Locate the cell with the specified text and output its [x, y] center coordinate. 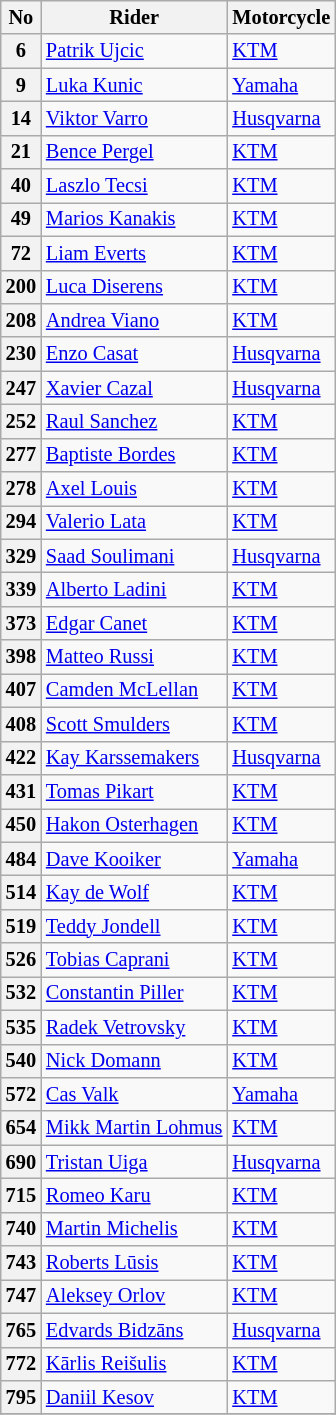
Nick Domann [134, 1061]
339 [21, 589]
Dave Kooiker [134, 859]
Rider [134, 17]
Axel Louis [134, 489]
408 [21, 724]
Patrik Ujcic [134, 51]
422 [21, 758]
Cas Valk [134, 1094]
540 [21, 1061]
Daniil Kesov [134, 1397]
Valerio Lata [134, 522]
532 [21, 993]
252 [21, 421]
Marios Kanakis [134, 219]
294 [21, 522]
Camden McLellan [134, 690]
740 [21, 1229]
765 [21, 1330]
743 [21, 1263]
14 [21, 118]
Kay Karssemakers [134, 758]
Hakon Osterhagen [134, 825]
398 [21, 657]
407 [21, 690]
Alberto Ladini [134, 589]
Radek Vetrovsky [134, 1027]
Andrea Viano [134, 320]
Xavier Cazal [134, 388]
747 [21, 1296]
Tobias Caprani [134, 960]
Laszlo Tecsi [134, 186]
572 [21, 1094]
484 [21, 859]
Roberts Lūsis [134, 1263]
278 [21, 489]
519 [21, 926]
Motorcycle [281, 17]
247 [21, 388]
526 [21, 960]
Enzo Casat [134, 354]
208 [21, 320]
Matteo Russi [134, 657]
6 [21, 51]
450 [21, 825]
9 [21, 85]
Tristan Uiga [134, 1162]
Teddy Jondell [134, 926]
49 [21, 219]
72 [21, 253]
772 [21, 1364]
Bence Pergel [134, 152]
Kay de Wolf [134, 892]
277 [21, 455]
Aleksey Orlov [134, 1296]
690 [21, 1162]
Scott Smulders [134, 724]
Mikk Martin Lohmus [134, 1128]
Viktor Varro [134, 118]
373 [21, 623]
Kārlis Reišulis [134, 1364]
Baptiste Bordes [134, 455]
Constantin Piller [134, 993]
Luca Diserens [134, 287]
431 [21, 791]
Edgar Canet [134, 623]
715 [21, 1195]
Edvards Bidzāns [134, 1330]
514 [21, 892]
Martin Michelis [134, 1229]
Liam Everts [134, 253]
795 [21, 1397]
Luka Kunic [134, 85]
654 [21, 1128]
329 [21, 556]
Romeo Karu [134, 1195]
200 [21, 287]
21 [21, 152]
535 [21, 1027]
40 [21, 186]
Tomas Pikart [134, 791]
Saad Soulimani [134, 556]
No [21, 17]
230 [21, 354]
Raul Sanchez [134, 421]
